Return [x, y] of the center of cell containing provided text 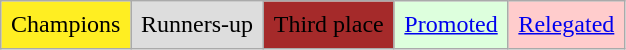
Champions [66, 25]
Promoted [451, 25]
Runners-up [198, 25]
Relegated [566, 25]
Third place [328, 25]
